Scan for the cell matching the given text and deliver its (X, Y) coordinate at center. 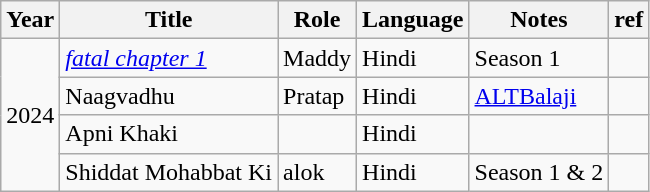
Title (169, 20)
Language (413, 20)
Shiddat Mohabbat Ki (169, 172)
ref (629, 20)
Notes (539, 20)
alok (318, 172)
ALTBalaji (539, 96)
Season 1 & 2 (539, 172)
2024 (30, 115)
Year (30, 20)
Naagvadhu (169, 96)
Season 1 (539, 58)
Maddy (318, 58)
Pratap (318, 96)
fatal chapter 1 (169, 58)
Apni Khaki (169, 134)
Role (318, 20)
